Scan for the cell matching the given text and deliver its (X, Y) coordinate at center. 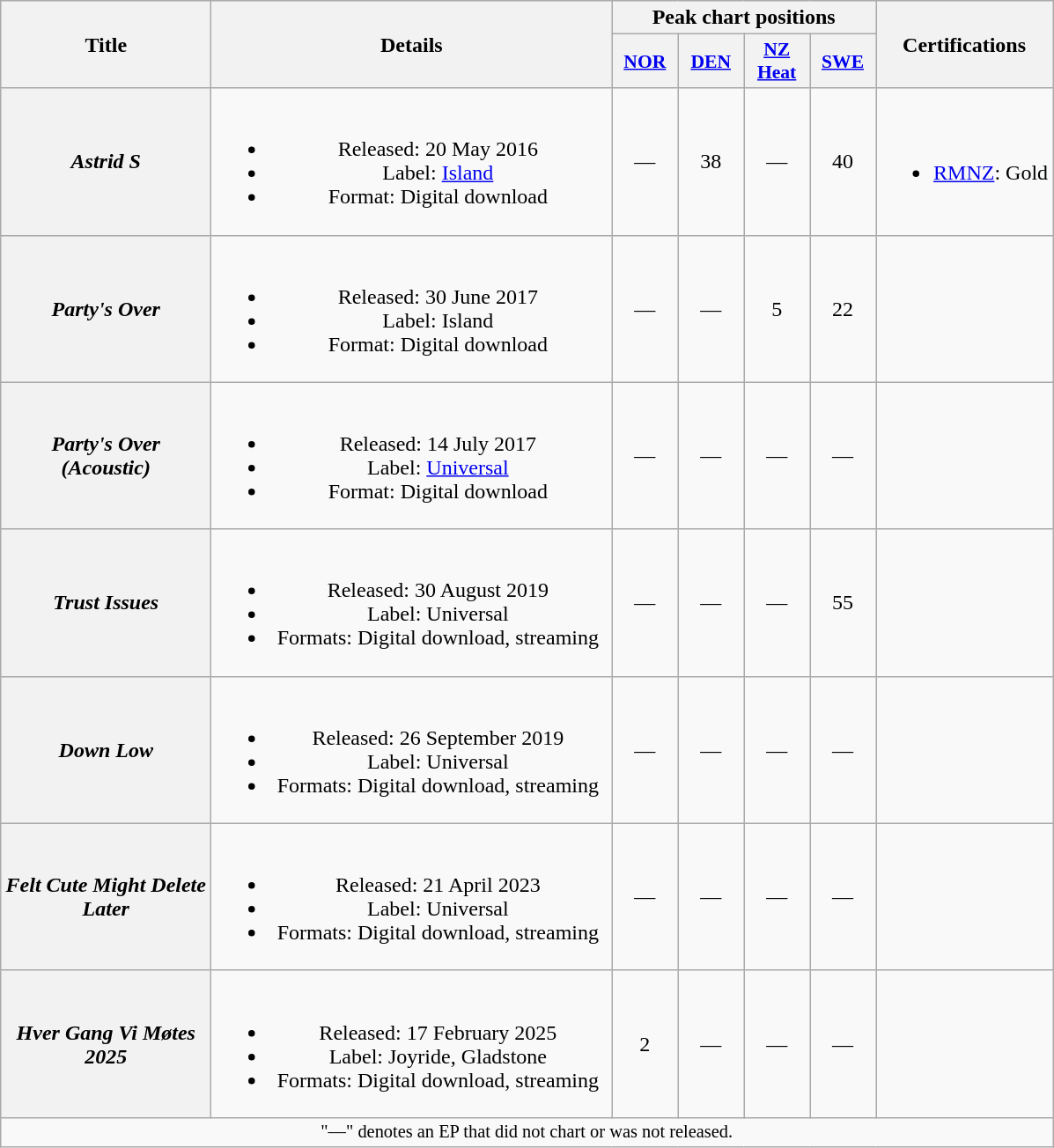
Title (106, 44)
Certifications (963, 44)
Released: 14 July 2017Label: UniversalFormat: Digital download (412, 456)
Released: 21 April 2023Label: UniversalFormats: Digital download, streaming (412, 896)
Astrid S (106, 162)
55 (844, 602)
DEN (711, 62)
Party's Over (Acoustic) (106, 456)
22 (844, 308)
RMNZ: Gold (963, 162)
Released: 26 September 2019Label: UniversalFormats: Digital download, streaming (412, 750)
40 (844, 162)
Trust Issues (106, 602)
Released: 20 May 2016Label: IslandFormat: Digital download (412, 162)
Released: 17 February 2025Label: Joyride, GladstoneFormats: Digital download, streaming (412, 1044)
Down Low (106, 750)
2 (645, 1044)
Released: 30 June 2017Label: IslandFormat: Digital download (412, 308)
NOR (645, 62)
Peak chart positions (744, 18)
Hver Gang Vi Møtes 2025 (106, 1044)
Details (412, 44)
5 (777, 308)
NZHeat (777, 62)
SWE (844, 62)
Party's Over (106, 308)
Released: 30 August 2019Label: UniversalFormats: Digital download, streaming (412, 602)
Felt Cute Might Delete Later (106, 896)
"—" denotes an EP that did not chart or was not released. (527, 1132)
38 (711, 162)
